Provide the (X, Y) coordinate of the cell's center where the given text is located.  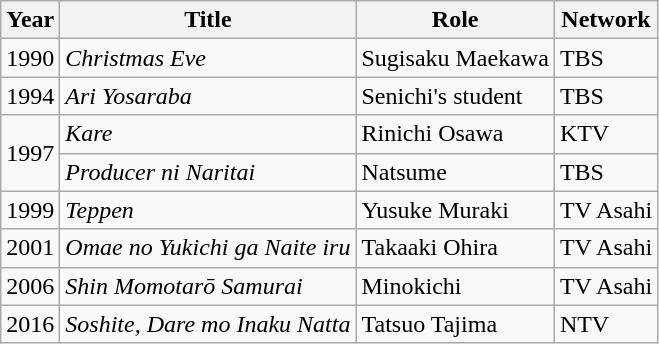
KTV (606, 134)
2006 (30, 286)
1997 (30, 153)
2001 (30, 248)
Network (606, 20)
Christmas Eve (208, 58)
Omae no Yukichi ga Naite iru (208, 248)
Shin Momotarō Samurai (208, 286)
Producer ni Naritai (208, 172)
Minokichi (455, 286)
Yusuke Muraki (455, 210)
2016 (30, 324)
1990 (30, 58)
Role (455, 20)
Year (30, 20)
Tatsuo Tajima (455, 324)
1994 (30, 96)
Kare (208, 134)
Title (208, 20)
Natsume (455, 172)
Ari Yosaraba (208, 96)
Senichi's student (455, 96)
Sugisaku Maekawa (455, 58)
1999 (30, 210)
NTV (606, 324)
Takaaki Ohira (455, 248)
Rinichi Osawa (455, 134)
Soshite, Dare mo Inaku Natta (208, 324)
Teppen (208, 210)
